Find where the given text appears and provide that cell's center as (x, y) coordinate. 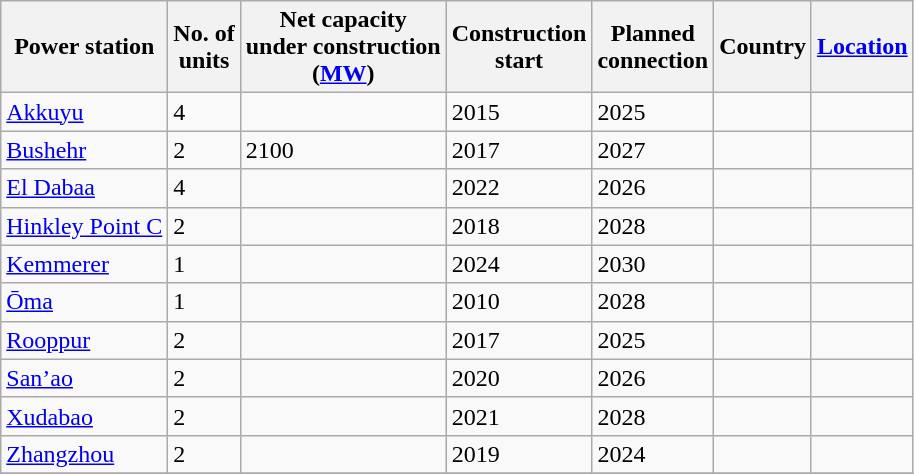
Country (763, 47)
No. ofunits (204, 47)
2027 (653, 150)
Net capacityunder construction(MW) (343, 47)
2019 (519, 454)
San’ao (84, 378)
Kemmerer (84, 264)
2015 (519, 112)
Plannedconnection (653, 47)
Hinkley Point C (84, 226)
Xudabao (84, 416)
Zhangzhou (84, 454)
2022 (519, 188)
2030 (653, 264)
2021 (519, 416)
Constructionstart (519, 47)
Location (862, 47)
Power station (84, 47)
2020 (519, 378)
Akkuyu (84, 112)
2010 (519, 302)
2018 (519, 226)
Bushehr (84, 150)
El Dabaa (84, 188)
Rooppur (84, 340)
Ōma (84, 302)
2100 (343, 150)
